Identify which cell holds the provided text, then report its [x, y] central coordinate. 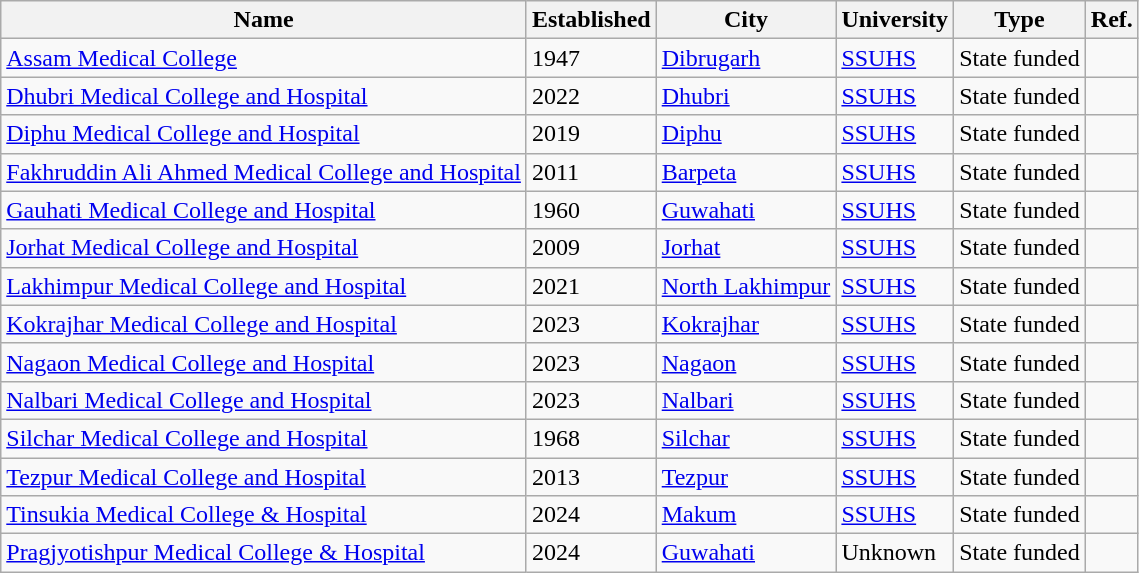
Name [264, 20]
University [895, 20]
2009 [591, 248]
Tinsukia Medical College & Hospital [264, 515]
Silchar [746, 438]
Dibrugarh [746, 58]
Barpeta [746, 172]
Kokrajhar [746, 324]
Lakhimpur Medical College and Hospital [264, 286]
Pragjyotishpur Medical College & Hospital [264, 553]
Tezpur [746, 477]
Diphu Medical College and Hospital [264, 134]
Unknown [895, 553]
Dhubri [746, 96]
Jorhat Medical College and Hospital [264, 248]
1960 [591, 210]
Nalbari [746, 400]
North Lakhimpur [746, 286]
Nalbari Medical College and Hospital [264, 400]
Kokrajhar Medical College and Hospital [264, 324]
2013 [591, 477]
Ref. [1112, 20]
2011 [591, 172]
City [746, 20]
1947 [591, 58]
2022 [591, 96]
Diphu [746, 134]
Type [1020, 20]
1968 [591, 438]
Gauhati Medical College and Hospital [264, 210]
Tezpur Medical College and Hospital [264, 477]
Fakhruddin Ali Ahmed Medical College and Hospital [264, 172]
Makum [746, 515]
2021 [591, 286]
Established [591, 20]
Nagaon [746, 362]
2019 [591, 134]
Assam Medical College [264, 58]
Dhubri Medical College and Hospital [264, 96]
Jorhat [746, 248]
Nagaon Medical College and Hospital [264, 362]
Silchar Medical College and Hospital [264, 438]
